Output the (X, Y) coordinate of the center of the cell containing the given text.  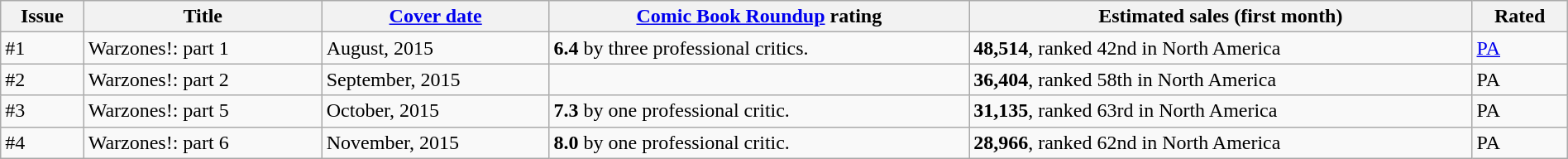
#4 (42, 142)
7.3 by one professional critic. (759, 111)
Warzones!: part 6 (203, 142)
#3 (42, 111)
48,514, ranked 42nd in North America (1221, 48)
Comic Book Roundup rating (759, 17)
Warzones!: part 2 (203, 79)
Issue (42, 17)
August, 2015 (435, 48)
31,135, ranked 63rd in North America (1221, 111)
28,966, ranked 62nd in North America (1221, 142)
October, 2015 (435, 111)
November, 2015 (435, 142)
Rated (1520, 17)
8.0 by one professional critic. (759, 142)
#1 (42, 48)
September, 2015 (435, 79)
6.4 by three professional critics. (759, 48)
Estimated sales (first month) (1221, 17)
Cover date (435, 17)
Warzones!: part 1 (203, 48)
36,404, ranked 58th in North America (1221, 79)
Warzones!: part 5 (203, 111)
#2 (42, 79)
Title (203, 17)
